Output the [x, y] coordinate of the center of the cell containing the given text.  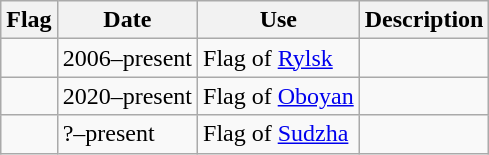
Flag of Oboyan [279, 96]
Flag [29, 20]
Description [424, 20]
?–present [127, 134]
2020–present [127, 96]
Use [279, 20]
Date [127, 20]
Flag of Rylsk [279, 58]
2006–present [127, 58]
Flag of Sudzha [279, 134]
